Scan for the cell matching the given text and deliver its [X, Y] coordinate at center. 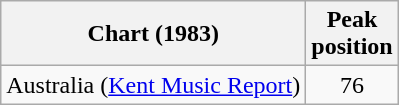
Peakposition [352, 34]
76 [352, 85]
Australia (Kent Music Report) [154, 85]
Chart (1983) [154, 34]
